Return [X, Y] of the center of cell containing provided text 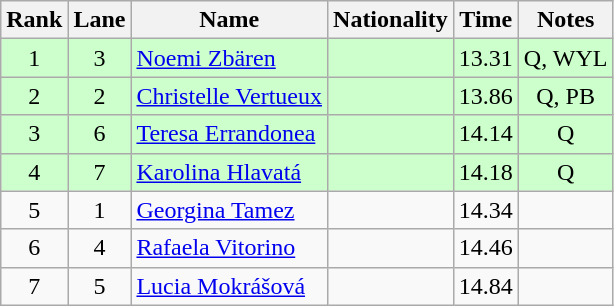
Notes [566, 20]
Name [230, 20]
Noemi Zbären [230, 58]
14.34 [486, 210]
14.46 [486, 248]
14.84 [486, 286]
Time [486, 20]
Karolina Hlavatá [230, 172]
13.31 [486, 58]
Rafaela Vitorino [230, 248]
13.86 [486, 96]
Rank [34, 20]
14.18 [486, 172]
Q, PB [566, 96]
Teresa Errandonea [230, 134]
14.14 [486, 134]
Nationality [391, 20]
Q, WYL [566, 58]
Christelle Vertueux [230, 96]
Lucia Mokrášová [230, 286]
Georgina Tamez [230, 210]
Lane [100, 20]
